Determine the (X, Y) coordinate at the center of the cell enclosing the given text.  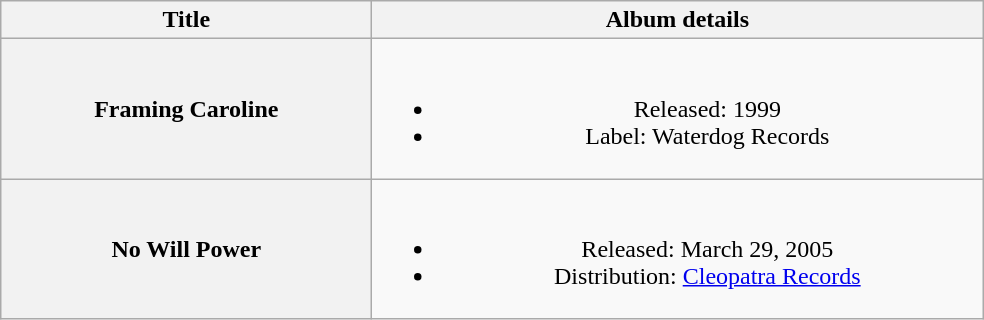
Framing Caroline (186, 109)
Title (186, 20)
Released: March 29, 2005Distribution: Cleopatra Records (678, 249)
No Will Power (186, 249)
Released: 1999Label: Waterdog Records (678, 109)
Album details (678, 20)
